Return the (X, Y) coordinate for the center point of the cell that contains the specified text.  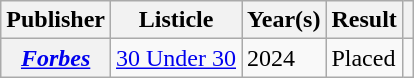
Forbes (56, 58)
Placed (364, 58)
Result (364, 20)
Year(s) (284, 20)
Listicle (176, 20)
30 Under 30 (176, 58)
Publisher (56, 20)
2024 (284, 58)
